From the cell containing the given text, extract its center point as [x, y] coordinate. 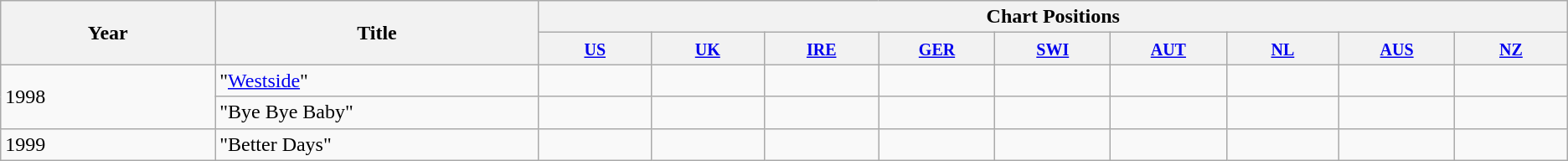
NL [1283, 49]
Title [377, 33]
Chart Positions [1053, 17]
"Better Days" [377, 144]
UK [707, 49]
1999 [108, 144]
IRE [821, 49]
1998 [108, 96]
AUT [1169, 49]
NZ [1511, 49]
Year [108, 33]
GER [936, 49]
"Bye Bye Baby" [377, 112]
SWI [1053, 49]
AUS [1397, 49]
US [595, 49]
"Westside" [377, 80]
